Locate the cell with the specified text and output its (x, y) center coordinate. 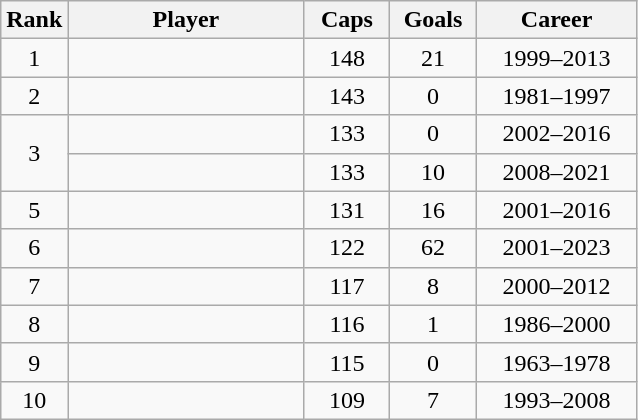
62 (433, 248)
1986–2000 (556, 324)
1963–1978 (556, 362)
1993–2008 (556, 400)
148 (347, 58)
122 (347, 248)
1999–2013 (556, 58)
143 (347, 96)
9 (34, 362)
Player (186, 20)
2008–2021 (556, 172)
5 (34, 210)
2001–2016 (556, 210)
3 (34, 153)
2002–2016 (556, 134)
115 (347, 362)
116 (347, 324)
6 (34, 248)
Caps (347, 20)
Rank (34, 20)
131 (347, 210)
1981–1997 (556, 96)
Career (556, 20)
Goals (433, 20)
21 (433, 58)
109 (347, 400)
16 (433, 210)
2000–2012 (556, 286)
117 (347, 286)
2001–2023 (556, 248)
2 (34, 96)
